Output the [x, y] coordinate of the center of the cell containing the given text.  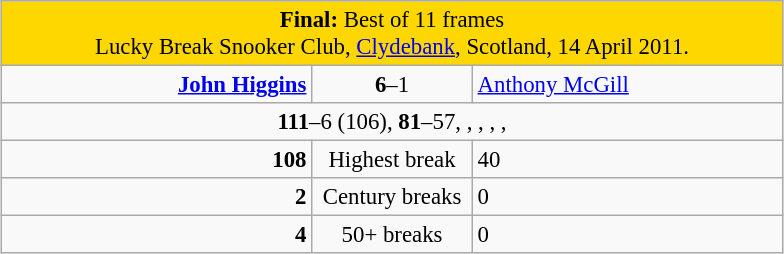
40 [628, 160]
John Higgins [156, 85]
Final: Best of 11 framesLucky Break Snooker Club, Clydebank, Scotland, 14 April 2011. [392, 34]
Anthony McGill [628, 85]
2 [156, 197]
4 [156, 235]
108 [156, 160]
111–6 (106), 81–57, , , , , [392, 122]
6–1 [392, 85]
50+ breaks [392, 235]
Highest break [392, 160]
Century breaks [392, 197]
